Return the [X, Y] coordinate for the center point of the cell that contains the specified text.  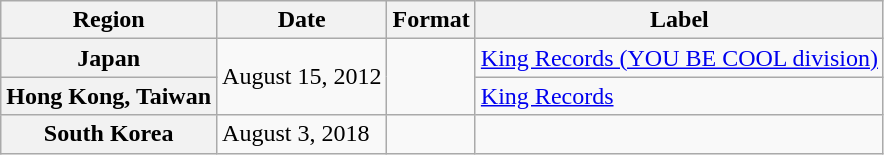
Hong Kong, Taiwan [109, 96]
August 15, 2012 [302, 77]
South Korea [109, 134]
August 3, 2018 [302, 134]
King Records [679, 96]
Date [302, 20]
Region [109, 20]
Label [679, 20]
King Records (YOU BE COOL division) [679, 58]
Format [431, 20]
Japan [109, 58]
